From the cell containing the given text, extract its center point as (X, Y) coordinate. 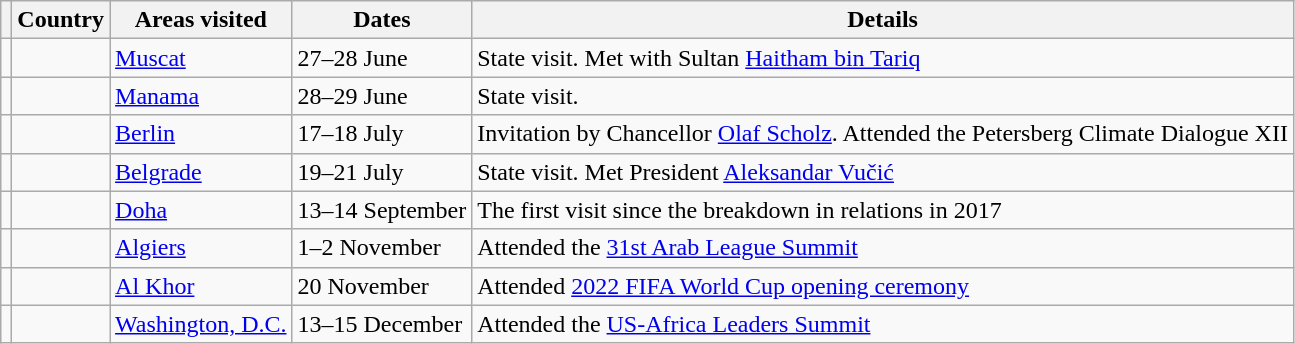
27–28 June (382, 58)
Attended the US-Africa Leaders Summit (883, 324)
Country (61, 20)
13–15 December (382, 324)
20 November (382, 286)
13–14 September (382, 210)
Muscat (201, 58)
State visit. (883, 96)
Dates (382, 20)
1–2 November (382, 248)
Manama (201, 96)
Berlin (201, 134)
State visit. Met with Sultan Haitham bin Tariq (883, 58)
The first visit since the breakdown in relations in 2017 (883, 210)
28–29 June (382, 96)
Al Khor (201, 286)
Doha (201, 210)
Washington, D.C. (201, 324)
17–18 July (382, 134)
Belgrade (201, 172)
19–21 July (382, 172)
Algiers (201, 248)
Areas visited (201, 20)
Invitation by Chancellor Olaf Scholz. Attended the Petersberg Climate Dialogue XII (883, 134)
Attended the 31st Arab League Summit (883, 248)
Attended 2022 FIFA World Cup opening ceremony (883, 286)
State visit. Met President Aleksandar Vučić (883, 172)
Details (883, 20)
